Locate the cell with the specified text and output its [X, Y] center coordinate. 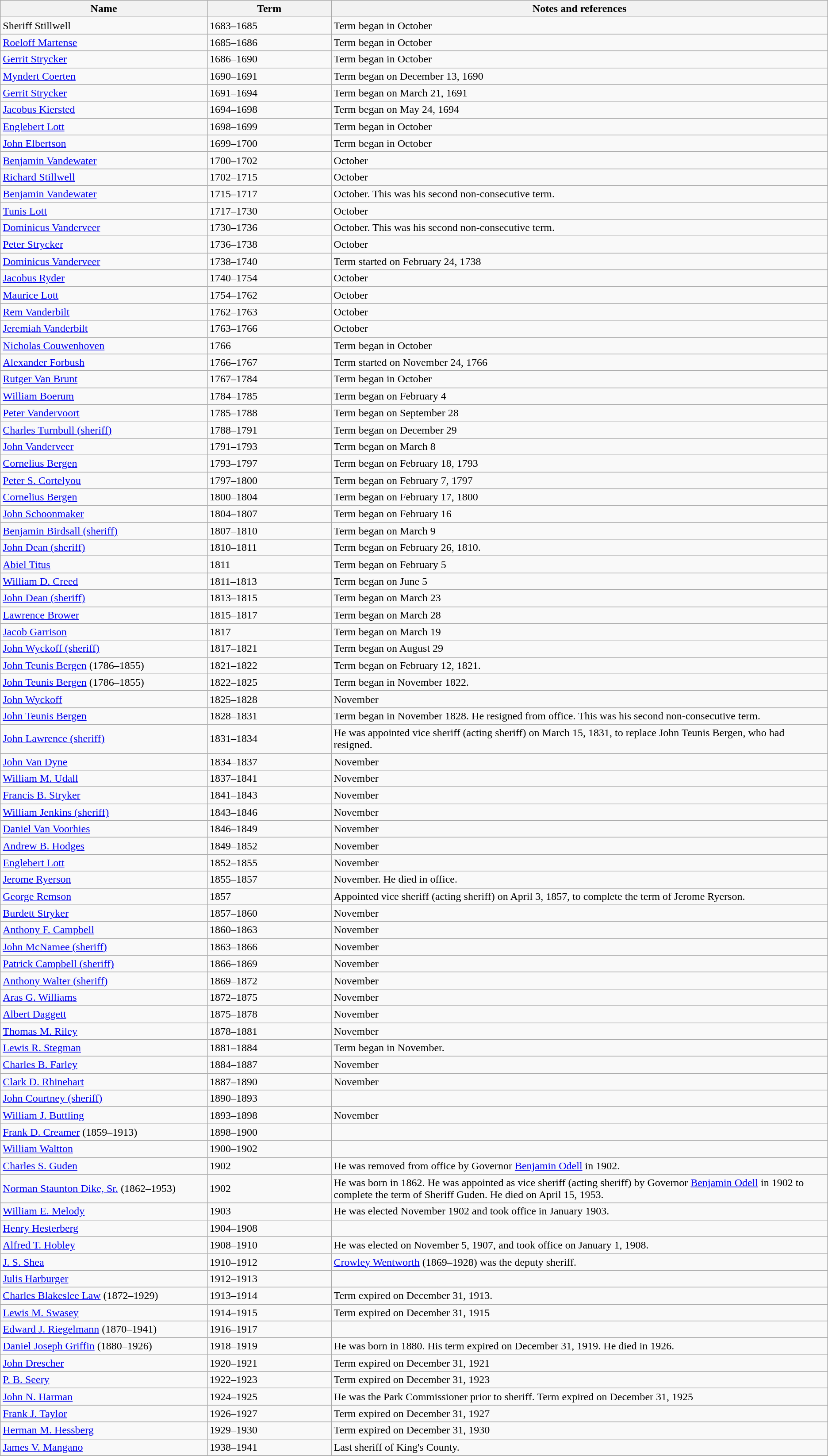
1828–1831 [269, 716]
Term expired on December 31, 1913. [579, 1295]
Term began on September 28 [579, 413]
1912–1913 [269, 1279]
Term [269, 9]
1784–1785 [269, 396]
Jacobus Ryder [104, 278]
Term began on December 13, 1690 [579, 76]
1811–1813 [269, 581]
1837–1841 [269, 779]
Maurice Lott [104, 295]
1908–1910 [269, 1245]
Clark D. Rhinehart [104, 1082]
He was elected November 1902 and took office in January 1903. [579, 1211]
Term expired on December 31, 1923 [579, 1380]
Richard Stillwell [104, 177]
1866–1869 [269, 964]
1767–1784 [269, 379]
Lewis M. Swasey [104, 1313]
William D. Creed [104, 581]
1918–1919 [269, 1346]
Francis B. Stryker [104, 795]
Term began on February 26, 1810. [579, 548]
John Schoonmaker [104, 514]
John Courtney (sheriff) [104, 1099]
Term began on February 16 [579, 514]
Term began in November. [579, 1048]
1857–1860 [269, 913]
Term began on March 19 [579, 632]
1929–1930 [269, 1430]
1852–1855 [269, 863]
1821–1822 [269, 665]
William Jenkins (sheriff) [104, 812]
1926–1927 [269, 1414]
Peter Strycker [104, 245]
1766 [269, 346]
Jacob Garrison [104, 632]
1762–1763 [269, 312]
1887–1890 [269, 1082]
1815–1817 [269, 615]
1920–1921 [269, 1363]
1849–1852 [269, 846]
1763–1766 [269, 329]
William J. Buttling [104, 1115]
Tunis Lott [104, 211]
John Lawrence (sheriff) [104, 739]
1922–1923 [269, 1380]
Peter Vandervoort [104, 413]
Andrew B. Hodges [104, 846]
Edward J. Riegelmann (1870–1941) [104, 1329]
J. S. Shea [104, 1262]
1843–1846 [269, 812]
John Teunis Bergen [104, 716]
John Wyckoff [104, 699]
Charles S. Guden [104, 1166]
Term began on February 7, 1797 [579, 480]
Charles B. Farley [104, 1065]
Term began on March 28 [579, 615]
1700–1702 [269, 160]
Term began on February 4 [579, 396]
1813–1815 [269, 598]
Last sheriff of King's County. [579, 1447]
John N. Harman [104, 1397]
1791–1793 [269, 446]
John Drescher [104, 1363]
Term began on March 9 [579, 531]
Term began on March 23 [579, 598]
1694–1698 [269, 110]
He was removed from office by Governor Benjamin Odell in 1902. [579, 1166]
Term expired on December 31, 1915 [579, 1313]
Term began on June 5 [579, 581]
John Elbertson [104, 143]
Myndert Coerten [104, 76]
Term began in November 1828. He resigned from office. This was his second non-consecutive term. [579, 716]
1754–1762 [269, 295]
Jerome Ryerson [104, 880]
He was appointed vice sheriff (acting sheriff) on March 15, 1831, to replace John Teunis Bergen, who had resigned. [579, 739]
1702–1715 [269, 177]
Anthony F. Campbell [104, 930]
1785–1788 [269, 413]
1938–1941 [269, 1447]
George Remson [104, 896]
1924–1925 [269, 1397]
P. B. Seery [104, 1380]
1831–1834 [269, 739]
Rem Vanderbilt [104, 312]
Patrick Campbell (sheriff) [104, 964]
1900–1902 [269, 1149]
Term began on February 12, 1821. [579, 665]
1766–1767 [269, 362]
Peter S. Cortelyou [104, 480]
Herman M. Hessberg [104, 1430]
1691–1694 [269, 93]
Term began on February 5 [579, 565]
1810–1811 [269, 548]
1857 [269, 896]
Daniel Joseph Griffin (1880–1926) [104, 1346]
Term expired on December 31, 1921 [579, 1363]
1904–1908 [269, 1228]
Term began on August 29 [579, 649]
1698–1699 [269, 127]
Appointed vice sheriff (acting sheriff) on April 3, 1857, to complete the term of Jerome Ryerson. [579, 896]
Notes and references [579, 9]
William E. Melody [104, 1211]
1817 [269, 632]
Jeremiah Vanderbilt [104, 329]
1740–1754 [269, 278]
Benjamin Birdsall (sheriff) [104, 531]
1910–1912 [269, 1262]
1683–1685 [269, 26]
William Boerum [104, 396]
1686–1690 [269, 59]
He was the Park Commissioner prior to sheriff. Term expired on December 31, 1925 [579, 1397]
1890–1893 [269, 1099]
Daniel Van Voorhies [104, 829]
Frank D. Creamer (1859–1913) [104, 1132]
1913–1914 [269, 1295]
Lewis R. Stegman [104, 1048]
Henry Hesterberg [104, 1228]
November. He died in office. [579, 880]
1916–1917 [269, 1329]
Anthony Walter (sheriff) [104, 980]
1863–1866 [269, 947]
1699–1700 [269, 143]
Term began on March 21, 1691 [579, 93]
Nicholas Couwenhoven [104, 346]
John Vanderveer [104, 446]
Abiel Titus [104, 565]
Norman Staunton Dike, Sr. (1862–1953) [104, 1188]
Term began on March 8 [579, 446]
1730–1736 [269, 228]
1817–1821 [269, 649]
1884–1887 [269, 1065]
1881–1884 [269, 1048]
1717–1730 [269, 211]
1834–1837 [269, 761]
He was elected on November 5, 1907, and took office on January 1, 1908. [579, 1245]
Alfred T. Hobley [104, 1245]
1738–1740 [269, 261]
Crowley Wentworth (1869–1928) was the deputy sheriff. [579, 1262]
1736–1738 [269, 245]
William Waltton [104, 1149]
Term began on February 17, 1800 [579, 497]
1846–1849 [269, 829]
Roeloff Martense [104, 42]
Julis Harburger [104, 1279]
Lawrence Brower [104, 615]
1903 [269, 1211]
1872–1875 [269, 997]
Frank J. Taylor [104, 1414]
Charles Turnbull (sheriff) [104, 430]
1841–1843 [269, 795]
1807–1810 [269, 531]
Term expired on December 31, 1927 [579, 1414]
Alexander Forbush [104, 362]
Burdett Stryker [104, 913]
William M. Udall [104, 779]
Charles Blakeslee Law (1872–1929) [104, 1295]
1797–1800 [269, 480]
John McNamee (sheriff) [104, 947]
1793–1797 [269, 463]
1811 [269, 565]
1715–1717 [269, 194]
He was born in 1880. His term expired on December 31, 1919. He died in 1926. [579, 1346]
1855–1857 [269, 880]
Term started on February 24, 1738 [579, 261]
Rutger Van Brunt [104, 379]
Sheriff Stillwell [104, 26]
John Van Dyne [104, 761]
Term began in November 1822. [579, 682]
Thomas M. Riley [104, 1031]
1898–1900 [269, 1132]
1860–1863 [269, 930]
Aras G. Williams [104, 997]
1822–1825 [269, 682]
1804–1807 [269, 514]
1869–1872 [269, 980]
Jacobus Kiersted [104, 110]
1800–1804 [269, 497]
Term began on February 18, 1793 [579, 463]
Term started on November 24, 1766 [579, 362]
1788–1791 [269, 430]
John Wyckoff (sheriff) [104, 649]
Term began on December 29 [579, 430]
Term began on May 24, 1694 [579, 110]
1893–1898 [269, 1115]
Name [104, 9]
1685–1686 [269, 42]
Albert Daggett [104, 1014]
1825–1828 [269, 699]
1690–1691 [269, 76]
Term expired on December 31, 1930 [579, 1430]
James V. Mangano [104, 1447]
1878–1881 [269, 1031]
1914–1915 [269, 1313]
1875–1878 [269, 1014]
